For the text-containing cell, return its midpoint in [X, Y] coordinate format. 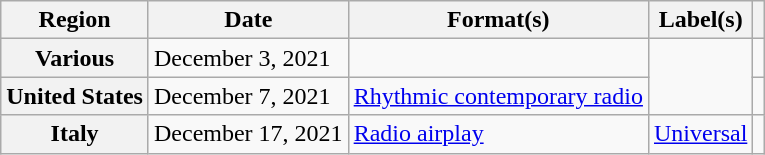
Italy [75, 134]
Date [248, 20]
December 7, 2021 [248, 96]
Format(s) [498, 20]
Region [75, 20]
Universal [700, 134]
Radio airplay [498, 134]
Various [75, 58]
Rhythmic contemporary radio [498, 96]
Label(s) [700, 20]
United States [75, 96]
December 17, 2021 [248, 134]
December 3, 2021 [248, 58]
